Pinpoint the cell where the given text exists, returning its [x, y] midpoint coordinate. 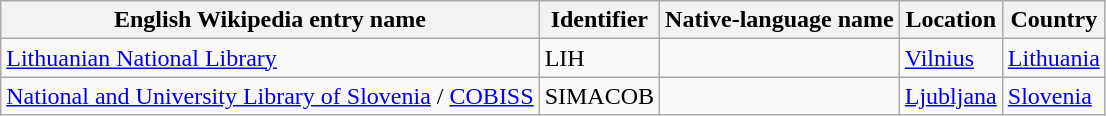
Lithuanian National Library [270, 58]
Country [1054, 20]
SIMACOB [599, 96]
Ljubljana [950, 96]
National and University Library of Slovenia / COBISS [270, 96]
Native-language name [780, 20]
Slovenia [1054, 96]
Lithuania [1054, 58]
Vilnius [950, 58]
Location [950, 20]
Identifier [599, 20]
LIH [599, 58]
English Wikipedia entry name [270, 20]
